Output the [x, y] coordinate of the center of the cell containing the given text.  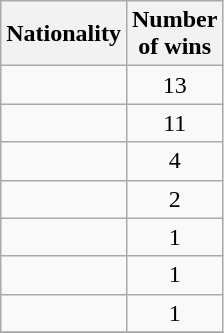
Numberof wins [174, 34]
4 [174, 161]
Nationality [64, 34]
11 [174, 123]
13 [174, 85]
2 [174, 199]
